Return the [X, Y] coordinate for the center point of the cell that contains the specified text.  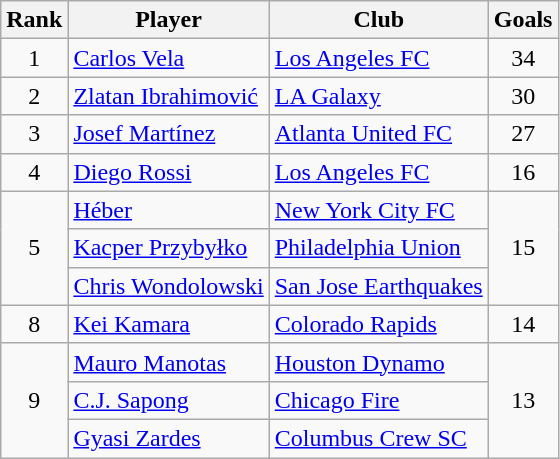
16 [523, 172]
Kacper Przybyłko [168, 248]
Goals [523, 20]
Player [168, 20]
8 [34, 324]
Rank [34, 20]
Mauro Manotas [168, 362]
Houston Dynamo [378, 362]
Héber [168, 210]
34 [523, 58]
Atlanta United FC [378, 134]
Chicago Fire [378, 400]
Josef Martínez [168, 134]
Colorado Rapids [378, 324]
9 [34, 400]
14 [523, 324]
LA Galaxy [378, 96]
5 [34, 248]
Zlatan Ibrahimović [168, 96]
1 [34, 58]
Diego Rossi [168, 172]
4 [34, 172]
Club [378, 20]
New York City FC [378, 210]
3 [34, 134]
30 [523, 96]
13 [523, 400]
C.J. Sapong [168, 400]
Philadelphia Union [378, 248]
Gyasi Zardes [168, 438]
San Jose Earthquakes [378, 286]
2 [34, 96]
Kei Kamara [168, 324]
Carlos Vela [168, 58]
27 [523, 134]
Chris Wondolowski [168, 286]
Columbus Crew SC [378, 438]
15 [523, 248]
